Search for the cell housing the specified text and yield its (X, Y) center coordinate. 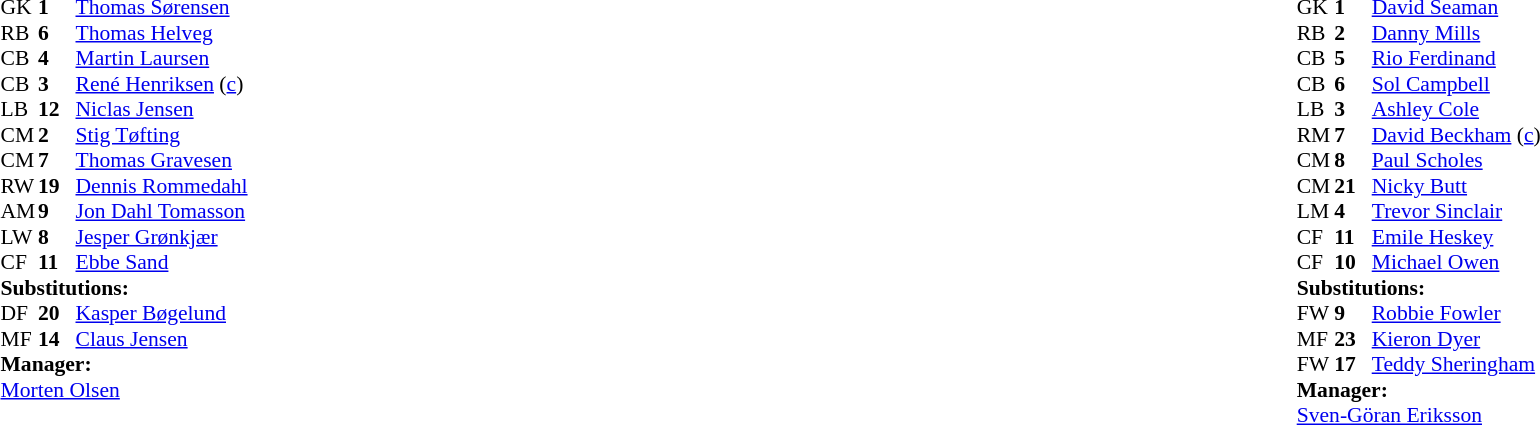
Thomas Helveg (162, 33)
Stig Tøfting (162, 135)
20 (57, 313)
RM (1316, 135)
23 (1353, 339)
5 (1353, 59)
Claus Jensen (162, 339)
Kasper Bøgelund (162, 313)
17 (1353, 365)
Substitutions: (124, 288)
Ebbe Sand (162, 263)
Morten Olsen (124, 390)
12 (57, 109)
LW (19, 237)
Martin Laursen (162, 59)
Niclas Jensen (162, 109)
LM (1316, 211)
21 (1353, 186)
René Henriksen (c) (162, 84)
DF (19, 313)
Jesper Grønkjær (162, 237)
Thomas Gravesen (162, 161)
19 (57, 186)
Jon Dahl Tomasson (162, 211)
Manager: (124, 365)
RW (19, 186)
14 (57, 339)
Dennis Rommedahl (162, 186)
10 (1353, 263)
AM (19, 211)
